Return the (x, y) coordinate for the center point of the cell that contains the specified text.  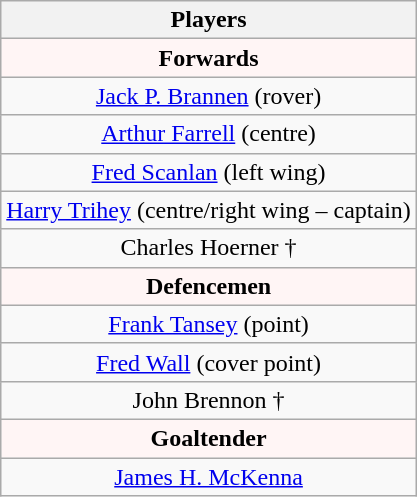
Defencemen (209, 286)
Fred Scanlan (left wing) (209, 172)
John Brennon † (209, 400)
Players (209, 20)
James H. McKenna (209, 477)
Arthur Farrell (centre) (209, 134)
Jack P. Brannen (rover) (209, 96)
Harry Trihey (centre/right wing – captain) (209, 210)
Goaltender (209, 438)
Charles Hoerner † (209, 248)
Fred Wall (cover point) (209, 362)
Frank Tansey (point) (209, 324)
Forwards (209, 58)
